Extract the (X, Y) coordinate from the center of the cell holding the provided text.  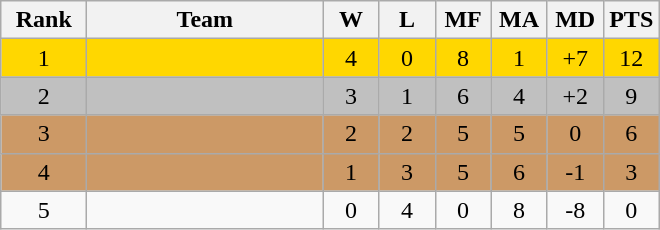
Team (205, 20)
12 (631, 58)
Rank (44, 20)
MD (575, 20)
W (351, 20)
-8 (575, 210)
PTS (631, 20)
+2 (575, 96)
9 (631, 96)
-1 (575, 172)
MF (463, 20)
+7 (575, 58)
MA (519, 20)
L (407, 20)
